Return [x, y] of the center of cell containing provided text 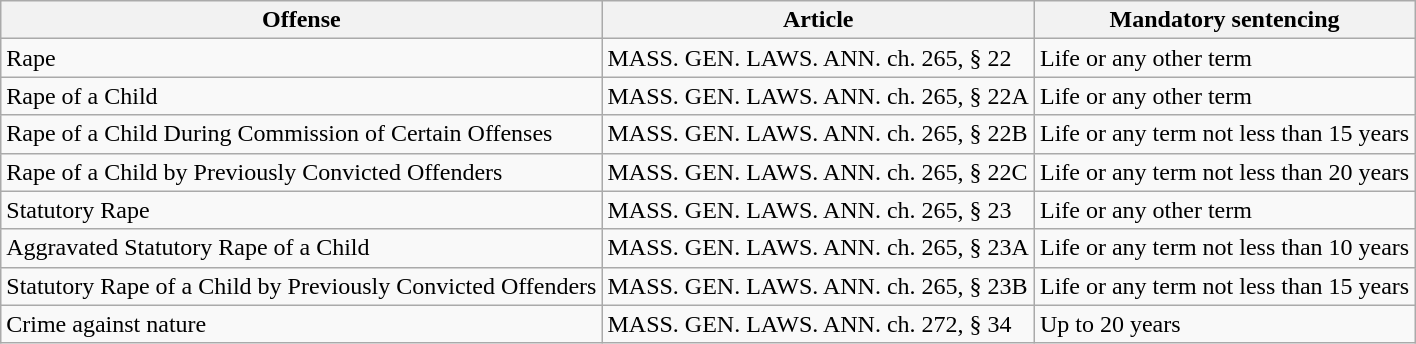
MASS. GEN. LAWS. ANN. ch. 265, § 23B [818, 286]
Article [818, 20]
MASS. GEN. LAWS. ANN. ch. 272, § 34 [818, 324]
Life or any term not less than 10 years [1224, 248]
Rape of a Child [302, 96]
Rape of a Child During Commission of Certain Offenses [302, 134]
Rape [302, 58]
Rape of a Child by Previously Convicted Offenders [302, 172]
MASS. GEN. LAWS. ANN. ch. 265, § 22A [818, 96]
Aggravated Statutory Rape of a Child [302, 248]
Life or any term not less than 20 years [1224, 172]
Mandatory sentencing [1224, 20]
Crime against nature [302, 324]
MASS. GEN. LAWS. ANN. ch. 265, § 22 [818, 58]
MASS. GEN. LAWS. ANN. ch. 265, § 22B [818, 134]
MASS. GEN. LAWS. ANN. ch. 265, § 23A [818, 248]
MASS. GEN. LAWS. ANN. ch. 265, § 22C [818, 172]
Statutory Rape [302, 210]
MASS. GEN. LAWS. ANN. ch. 265, § 23 [818, 210]
Statutory Rape of a Child by Previously Convicted Offenders [302, 286]
Offense [302, 20]
Up to 20 years [1224, 324]
